Find where the given text appears and provide that cell's center as (x, y) coordinate. 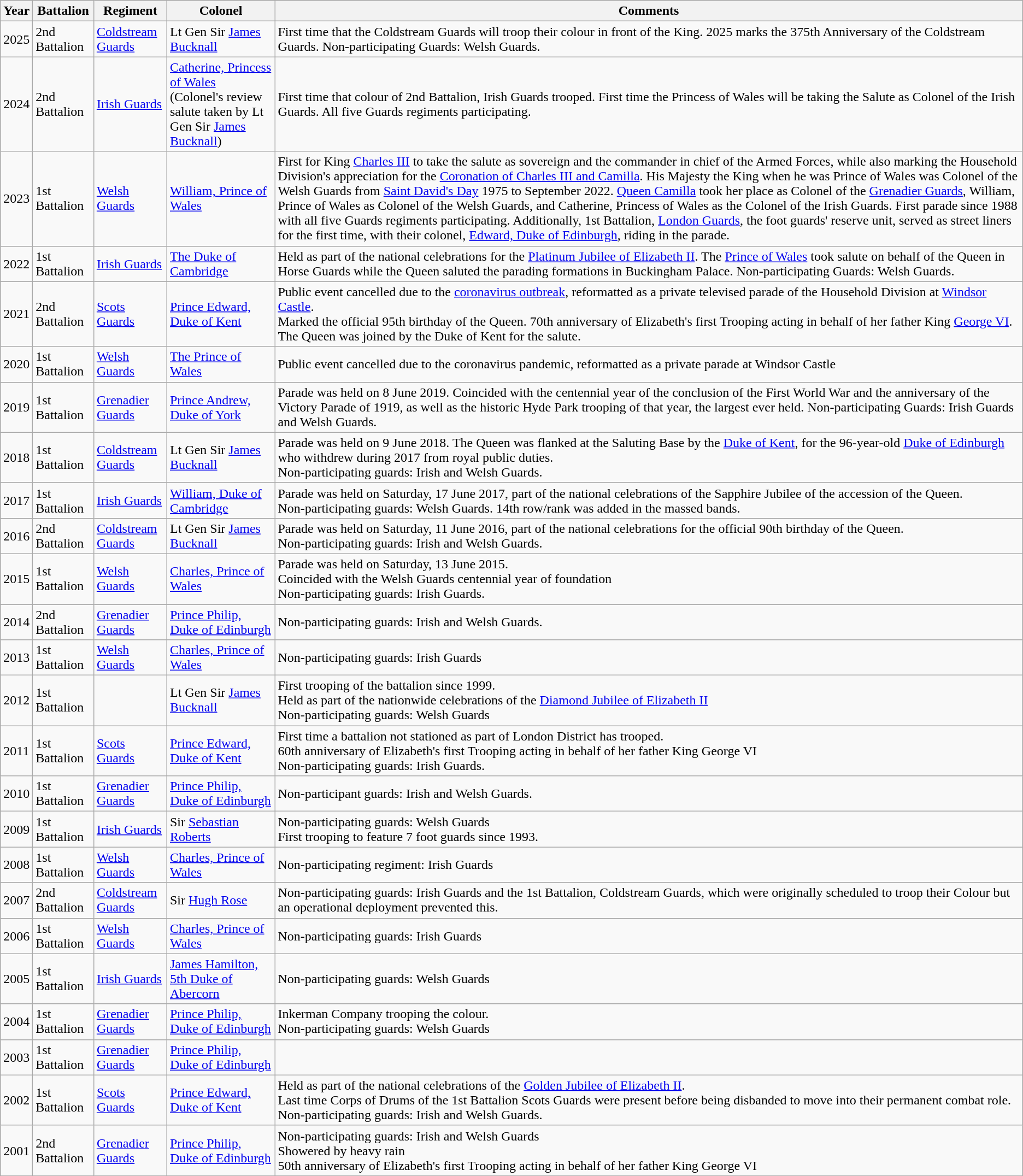
2021 (16, 314)
The Duke of Cambridge (221, 263)
2008 (16, 865)
The Prince of Wales (221, 364)
2017 (16, 501)
2023 (16, 199)
2003 (16, 1057)
Regiment (130, 11)
2002 (16, 1100)
Comments (649, 11)
2024 (16, 104)
2012 (16, 701)
2019 (16, 407)
Catherine, Princess of Wales(Colonel's review salute taken by Lt Gen Sir James Bucknall) (221, 104)
Public event cancelled due to the coronavirus pandemic, reformatted as a private parade at Windsor Castle (649, 364)
2016 (16, 536)
Prince Andrew, Duke of York (221, 407)
2010 (16, 793)
Parade was held on Saturday, 13 June 2015.Coincided with the Welsh Guards centennial year of foundationNon-participating guards: Irish Guards. (649, 579)
2005 (16, 979)
Year (16, 11)
Non-participating regiment: Irish Guards (649, 865)
William, Duke of Cambridge (221, 501)
2025 (16, 39)
2018 (16, 457)
2015 (16, 579)
2001 (16, 1150)
2007 (16, 901)
Non-participating guards: Irish and Welsh Guards. (649, 622)
2004 (16, 1022)
Colonel (221, 11)
2009 (16, 830)
2013 (16, 658)
2011 (16, 751)
Inkerman Company trooping the colour.Non-participating guards: Welsh Guards (649, 1022)
Sir Hugh Rose (221, 901)
Battalion (63, 11)
2014 (16, 622)
2006 (16, 936)
William, Prince of Wales (221, 199)
James Hamilton, 5th Duke of Abercorn (221, 979)
Non-participating guards: Welsh Guards (649, 979)
Sir Sebastian Roberts (221, 830)
2022 (16, 263)
Non-participant guards: Irish and Welsh Guards. (649, 793)
Non-participating guards: Welsh GuardsFirst trooping to feature 7 foot guards since 1993. (649, 830)
2020 (16, 364)
